Locate the cell with the specified text and output its (X, Y) center coordinate. 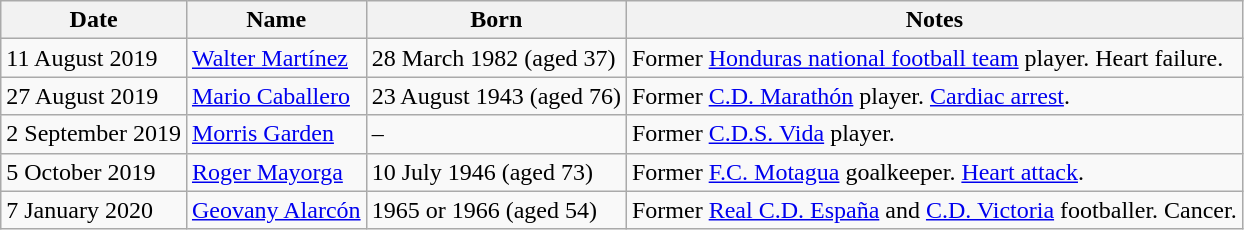
Former C.D.S. Vida player. (934, 134)
Former C.D. Marathón player. Cardiac arrest. (934, 96)
1965 or 1966 (aged 54) (496, 210)
23 August 1943 (aged 76) (496, 96)
Mario Caballero (276, 96)
7 January 2020 (94, 210)
Roger Mayorga (276, 172)
Notes (934, 20)
Geovany Alarcón (276, 210)
11 August 2019 (94, 58)
27 August 2019 (94, 96)
Born (496, 20)
Name (276, 20)
10 July 1946 (aged 73) (496, 172)
Former Honduras national football team player. Heart failure. (934, 58)
5 October 2019 (94, 172)
Former Real C.D. España and C.D. Victoria footballer. Cancer. (934, 210)
Walter Martínez (276, 58)
28 March 1982 (aged 37) (496, 58)
Morris Garden (276, 134)
Former F.C. Motagua goalkeeper. Heart attack. (934, 172)
Date (94, 20)
2 September 2019 (94, 134)
– (496, 134)
